Return the [X, Y] coordinate for the center point of the cell that contains the specified text.  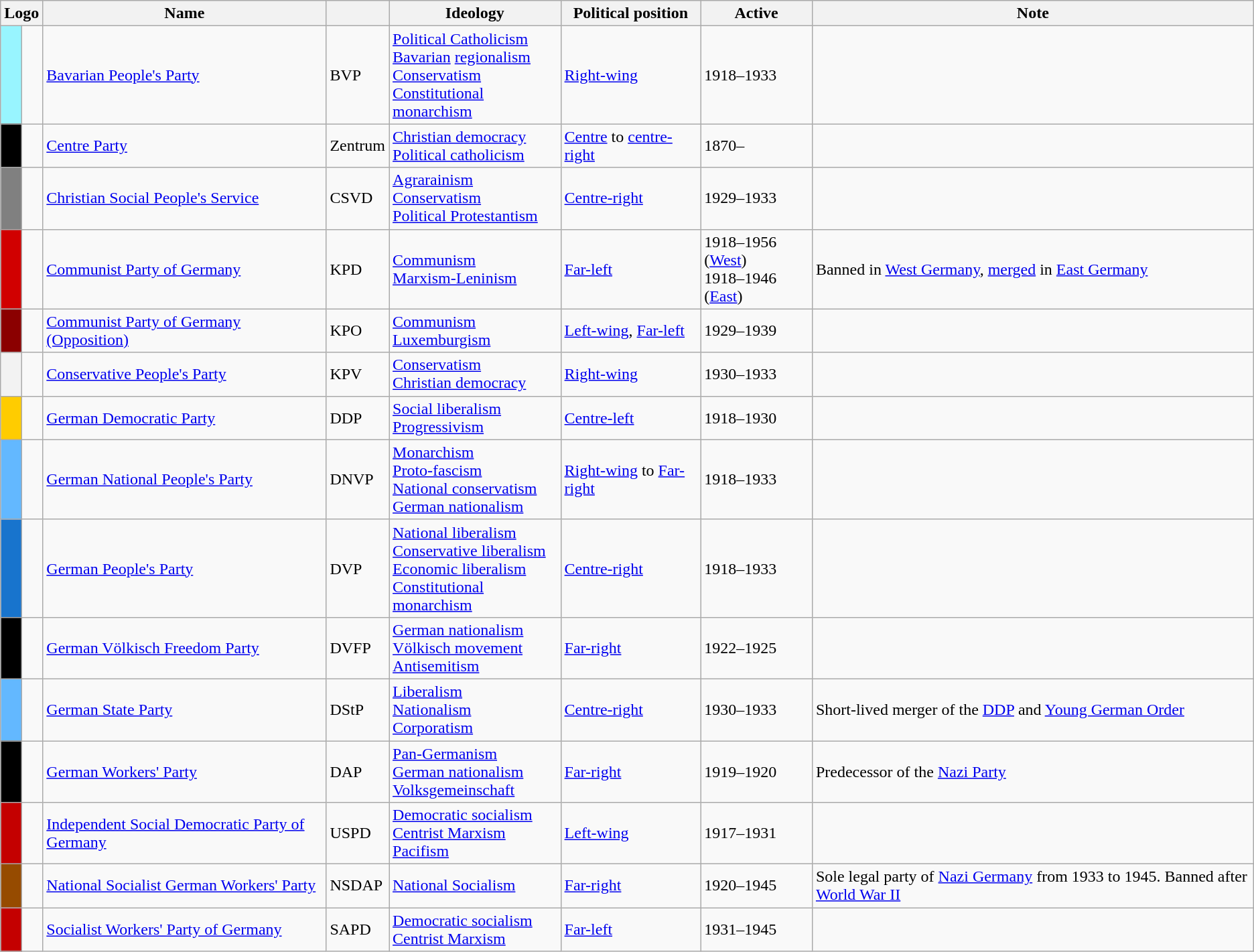
Logo [21, 13]
Social liberalismProgressivism [475, 418]
Active [757, 13]
Centre-left [631, 418]
German Workers' Party [185, 772]
1918–1930 [757, 418]
1931–1945 [757, 930]
Sole legal party of Nazi Germany from 1933 to 1945. Banned after World War II [1033, 886]
German Democratic Party [185, 418]
BVP [358, 75]
MonarchismProto-fascismNational conservatismGerman nationalism [475, 480]
German People's Party [185, 568]
ConservatismChristian democracy [475, 374]
NSDAP [358, 886]
Independent Social Democratic Party of Germany [185, 833]
German Völkisch Freedom Party [185, 648]
German State Party [185, 709]
Christian democracyPolitical catholicism [475, 146]
CommunismLuxemburgism [475, 331]
1870– [757, 146]
DVP [358, 568]
DNVP [358, 480]
Banned in West Germany, merged in East Germany [1033, 269]
1920–1945 [757, 886]
LiberalismNationalismCorporatism [475, 709]
KPD [358, 269]
Predecessor of the Nazi Party [1033, 772]
National Socialism [475, 886]
CommunismMarxism-Leninism [475, 269]
1919–1920 [757, 772]
German National People's Party [185, 480]
German nationalismVölkisch movementAntisemitism [475, 648]
Political CatholicismBavarian regionalismConservatismConstitutional monarchism [475, 75]
1929–1933 [757, 198]
USPD [358, 833]
1929–1939 [757, 331]
Bavarian People's Party [185, 75]
1917–1931 [757, 833]
Centre to centre-right [631, 146]
DAP [358, 772]
Socialist Workers' Party of Germany [185, 930]
Left-wing, Far-left [631, 331]
National liberalismConservative liberalismEconomic liberalismConstitutional monarchism [475, 568]
Communist Party of Germany (Opposition) [185, 331]
Democratic socialismCentrist Marxism [475, 930]
KPO [358, 331]
Short-lived merger of the DDP and Young German Order [1033, 709]
Christian Social People's Service [185, 198]
Centre Party [185, 146]
DVFP [358, 648]
DStP [358, 709]
Communist Party of Germany [185, 269]
Ideology [475, 13]
Zentrum [358, 146]
Left-wing [631, 833]
Note [1033, 13]
1918–1956 (West)1918–1946 (East) [757, 269]
DDP [358, 418]
Right-wing to Far-right [631, 480]
Conservative People's Party [185, 374]
National Socialist German Workers' Party [185, 886]
1922–1925 [757, 648]
Pan-GermanismGerman nationalismVolksgemeinschaft [475, 772]
Democratic socialismCentrist MarxismPacifism [475, 833]
CSVD [358, 198]
Political position [631, 13]
AgrarainismConservatismPolitical Protestantism [475, 198]
KPV [358, 374]
Name [185, 13]
SAPD [358, 930]
